Provide the (x, y) coordinate of the cell's center where the given text is located.  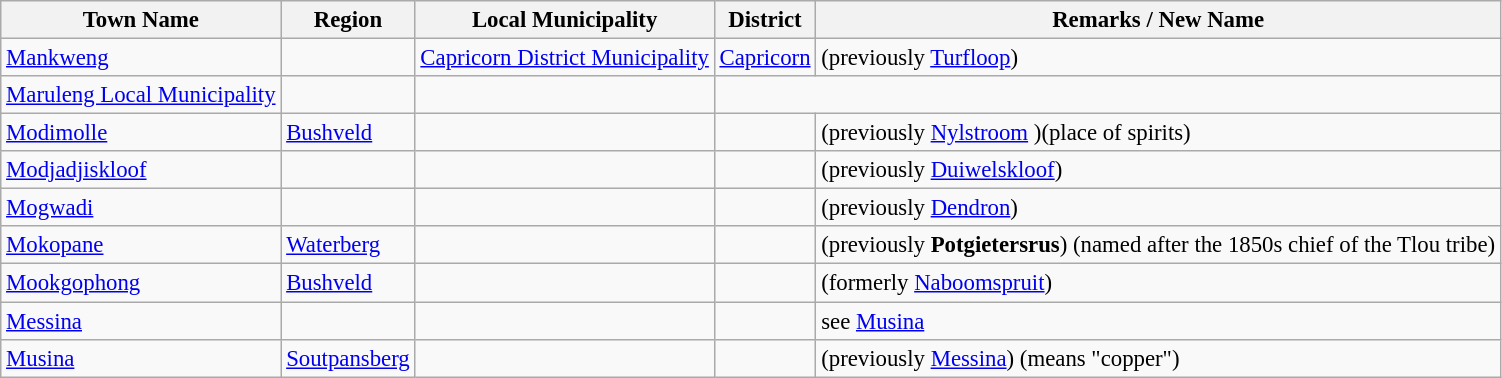
Remarks / New Name (1158, 20)
Capricorn District Municipality (564, 58)
Messina (141, 321)
(previously Messina) (means "copper") (1158, 358)
Town Name (141, 20)
Waterberg (348, 245)
Mokopane (141, 245)
Mookgophong (141, 283)
(previously Dendron) (1158, 208)
District (765, 20)
see Musina (1158, 321)
(previously Duiwelskloof) (1158, 170)
Region (348, 20)
Modjadjiskloof (141, 170)
(previously Nylstroom )(place of spirits) (1158, 133)
Capricorn (765, 58)
(previously Turfloop) (1158, 58)
Mogwadi (141, 208)
Modimolle (141, 133)
Mankweng (141, 58)
(formerly Naboomspruit) (1158, 283)
Maruleng Local Municipality (141, 95)
Soutpansberg (348, 358)
Musina (141, 358)
Local Municipality (564, 20)
(previously Potgietersrus) (named after the 1850s chief of the Tlou tribe) (1158, 245)
